Return (x, y) of the center of cell containing provided text 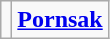
Pornsak (60, 20)
